Capture the cell that displays the provided text and extract its [x, y] central coordinate. 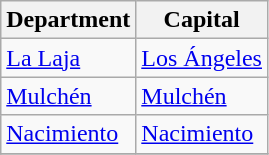
Capital [202, 20]
Los Ángeles [202, 58]
La Laja [68, 58]
Department [68, 20]
